Output the [x, y] coordinate of the center of the cell containing the given text.  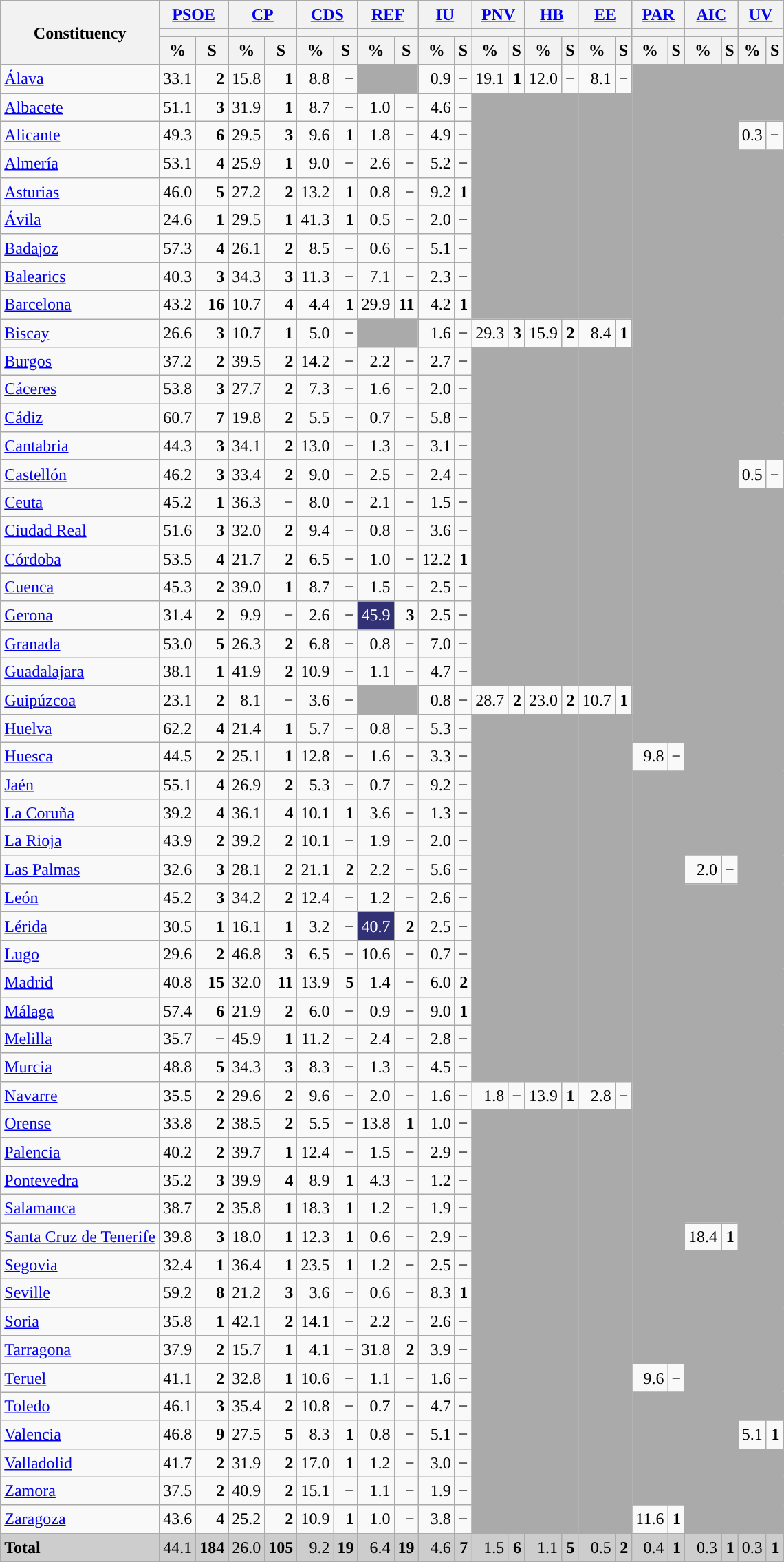
26.9 [246, 784]
Biscay [80, 333]
38.7 [177, 1208]
32.6 [177, 869]
IU [445, 15]
10.8 [315, 1406]
Málaga [80, 1011]
57.3 [177, 248]
Zamora [80, 1491]
29.3 [490, 333]
13.0 [315, 446]
36.4 [246, 1266]
53.8 [177, 389]
Huesca [80, 757]
45.3 [177, 587]
16.1 [246, 926]
19.1 [490, 78]
Santa Cruz de Tenerife [80, 1237]
8.0 [315, 502]
53.0 [177, 644]
Pontevedra [80, 1180]
21.2 [246, 1293]
32.8 [246, 1378]
Ceuta [80, 502]
40.9 [246, 1491]
39.8 [177, 1237]
Alicante [80, 135]
Salamanca [80, 1208]
Palencia [80, 1151]
11.3 [315, 276]
Huelva [80, 728]
Cáceres [80, 389]
28.7 [490, 700]
21.7 [246, 558]
36.1 [246, 813]
38.1 [177, 671]
Ávila [80, 220]
43.2 [177, 304]
3.1 [436, 446]
6.4 [375, 1548]
44.1 [177, 1548]
40.3 [177, 276]
26.1 [246, 248]
UV [761, 15]
25.2 [246, 1519]
15 [212, 982]
4.9 [436, 135]
17.0 [315, 1462]
12.3 [315, 1237]
PNV [499, 15]
9 [212, 1435]
35.5 [177, 1095]
7.3 [315, 389]
46.0 [177, 191]
7.1 [375, 276]
Granada [80, 644]
48.8 [177, 1067]
Cuenca [80, 587]
Balearics [80, 276]
36.3 [246, 502]
3.8 [436, 1519]
31.8 [375, 1349]
26.3 [246, 644]
46.1 [177, 1406]
25.1 [246, 757]
3.3 [436, 757]
40.8 [177, 982]
21.9 [246, 1011]
37.2 [177, 362]
15.1 [315, 1491]
41.9 [246, 671]
2.7 [436, 362]
31.4 [177, 615]
29.9 [375, 304]
Guipúzcoa [80, 700]
26.0 [246, 1548]
Zaragoza [80, 1519]
105 [281, 1548]
62.2 [177, 728]
21.4 [246, 728]
Seville [80, 1293]
Badajoz [80, 248]
Navarre [80, 1095]
Castellón [80, 475]
8.9 [315, 1180]
9.9 [246, 615]
49.3 [177, 135]
23.1 [177, 700]
3.9 [436, 1349]
3.0 [436, 1462]
8 [212, 1293]
Soria [80, 1322]
Total [80, 1548]
12.2 [436, 558]
La Coruña [80, 813]
18.0 [246, 1237]
Gerona [80, 615]
Constituency [80, 33]
8.5 [315, 248]
37.5 [177, 1491]
Barcelona [80, 304]
Toledo [80, 1406]
23.5 [315, 1266]
53.1 [177, 164]
9.8 [650, 757]
30.5 [177, 926]
Cádiz [80, 418]
AIC [712, 15]
15.8 [246, 78]
16 [212, 304]
PAR [659, 15]
5.0 [315, 333]
14.2 [315, 362]
55.1 [177, 784]
44.3 [177, 446]
4.2 [436, 304]
4.3 [375, 1180]
27.5 [246, 1435]
Orense [80, 1124]
2.3 [436, 276]
Las Palmas [80, 869]
7.0 [436, 644]
12.8 [315, 757]
42.1 [246, 1322]
26.6 [177, 333]
18.4 [703, 1237]
25.9 [246, 164]
Córdoba [80, 558]
5.8 [436, 418]
15.9 [543, 333]
PSOE [194, 15]
35.4 [246, 1406]
La Rioja [80, 842]
46.2 [177, 475]
HB [552, 15]
39.9 [246, 1180]
51.6 [177, 531]
4.4 [315, 304]
33.4 [246, 475]
Ciudad Real [80, 531]
14.1 [315, 1322]
León [80, 898]
12.0 [543, 78]
Jaén [80, 784]
28.1 [246, 869]
41.1 [177, 1378]
13.8 [375, 1124]
53.5 [177, 558]
6.8 [315, 644]
Valencia [80, 1435]
27.2 [246, 191]
44.5 [177, 757]
8.4 [597, 333]
Tarragona [80, 1349]
59.2 [177, 1293]
Lugo [80, 955]
5.2 [436, 164]
11.2 [315, 1039]
40.7 [375, 926]
Almería [80, 164]
23.0 [543, 700]
41.7 [177, 1462]
11.6 [650, 1519]
184 [212, 1548]
39.0 [246, 587]
57.4 [177, 1011]
43.6 [177, 1519]
CDS [327, 15]
4.1 [315, 1349]
39.7 [246, 1151]
33.8 [177, 1124]
18.3 [315, 1208]
34.1 [246, 446]
15.7 [246, 1349]
Asturias [80, 191]
Melilla [80, 1039]
34.2 [246, 898]
32.4 [177, 1266]
33.1 [177, 78]
Guadalajara [80, 671]
38.5 [246, 1124]
41.3 [315, 220]
9.4 [315, 531]
Burgos [80, 362]
43.9 [177, 842]
Segovia [80, 1266]
8.8 [315, 78]
35.7 [177, 1039]
1.4 [375, 982]
21.1 [315, 869]
Cantabria [80, 446]
3.2 [315, 926]
EE [605, 15]
Álava [80, 78]
5.6 [436, 869]
2.1 [375, 502]
24.6 [177, 220]
Murcia [80, 1067]
Lérida [80, 926]
0.4 [650, 1548]
Madrid [80, 982]
19.8 [246, 418]
60.7 [177, 418]
39.5 [246, 362]
27.7 [246, 389]
CP [263, 15]
51.1 [177, 107]
5.7 [315, 728]
Valladolid [80, 1462]
37.9 [177, 1349]
4.5 [436, 1067]
Teruel [80, 1378]
13.2 [315, 191]
35.2 [177, 1180]
REF [388, 15]
Albacete [80, 107]
40.2 [177, 1151]
